Pinpoint the cell where the given text exists, returning its [X, Y] midpoint coordinate. 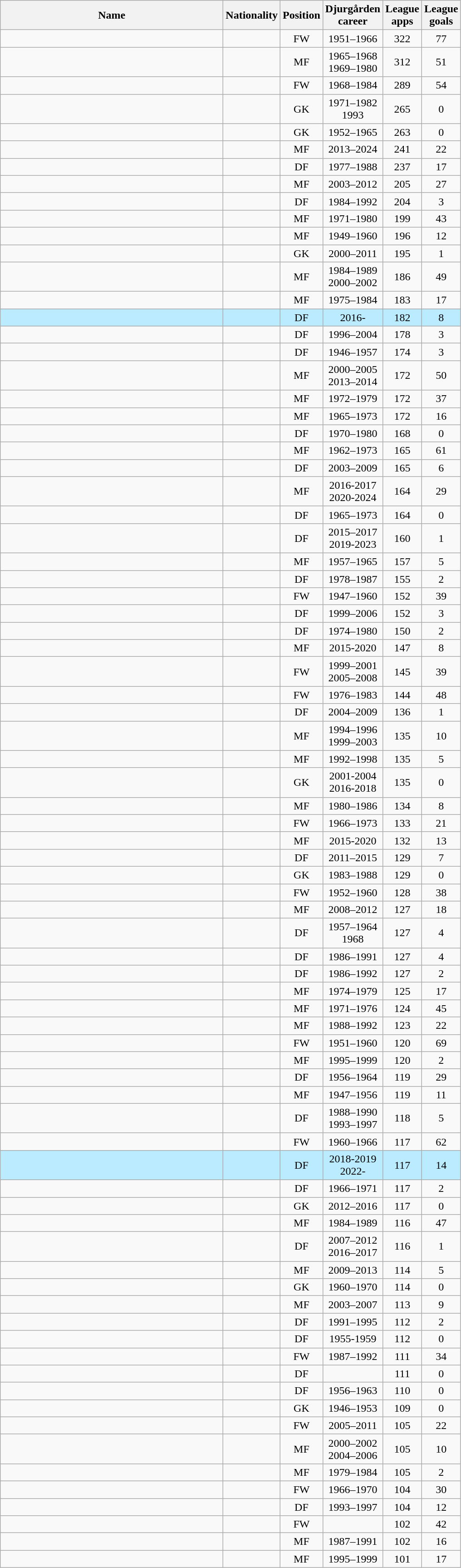
2012–2016 [353, 1206]
1986–1991 [353, 957]
2003–2009 [353, 468]
1984–1989 [353, 1223]
155 [402, 579]
178 [402, 335]
1952–1965 [353, 132]
2011–2015 [353, 858]
6 [441, 468]
2016- [353, 318]
2003–2012 [353, 184]
322 [402, 39]
133 [402, 823]
1993–1997 [353, 1507]
27 [441, 184]
2013–2024 [353, 149]
2007–20122016–2017 [353, 1246]
205 [402, 184]
1952–1960 [353, 893]
186 [402, 277]
1946–1957 [353, 352]
1951–1966 [353, 39]
2004–2009 [353, 712]
1999–20012005–2008 [353, 671]
1951–1960 [353, 1043]
1966–1970 [353, 1489]
182 [402, 318]
145 [402, 671]
49 [441, 277]
1957–1965 [353, 561]
2003–2007 [353, 1305]
241 [402, 149]
1962–1973 [353, 451]
134 [402, 806]
11 [441, 1095]
118 [402, 1118]
150 [402, 631]
1949–1960 [353, 236]
174 [402, 352]
1979–1984 [353, 1472]
160 [402, 538]
21 [441, 823]
1971–1976 [353, 1008]
183 [402, 300]
1991–1995 [353, 1322]
237 [402, 167]
1968–1984 [353, 85]
196 [402, 236]
204 [402, 201]
265 [402, 109]
1977–1988 [353, 167]
1976–1983 [353, 695]
1974–1979 [353, 991]
48 [441, 695]
1992–1998 [353, 759]
1996–2004 [353, 335]
124 [402, 1008]
110 [402, 1391]
1975–1984 [353, 300]
69 [441, 1043]
2000–20022004–2006 [353, 1449]
1987–1992 [353, 1356]
1970–1980 [353, 433]
1956–1963 [353, 1391]
47 [441, 1223]
34 [441, 1356]
Nationality [252, 15]
1960–1966 [353, 1141]
42 [441, 1524]
263 [402, 132]
1966–1973 [353, 823]
312 [402, 62]
1955-1959 [353, 1339]
2000–20052013–2014 [353, 375]
1999–2006 [353, 614]
1983–1988 [353, 875]
147 [402, 648]
1960–1970 [353, 1287]
2005–2011 [353, 1425]
128 [402, 893]
14 [441, 1165]
195 [402, 253]
13 [441, 840]
1946–1953 [353, 1408]
125 [402, 991]
50 [441, 375]
7 [441, 858]
2016-20172020-2024 [353, 491]
1947–1956 [353, 1095]
2001-20042016-2018 [353, 782]
61 [441, 451]
1994–19961999–2003 [353, 736]
1966–1971 [353, 1188]
199 [402, 218]
1986–1992 [353, 974]
101 [402, 1559]
77 [441, 39]
1972–1979 [353, 399]
1971–1980 [353, 218]
1957–19641968 [353, 933]
54 [441, 85]
1947–1960 [353, 596]
168 [402, 433]
144 [402, 695]
1984–19892000–2002 [353, 277]
51 [441, 62]
38 [441, 893]
Position [302, 15]
2009–2013 [353, 1270]
2015–20172019-2023 [353, 538]
62 [441, 1141]
1965–19681969–1980 [353, 62]
Djurgårdencareer [353, 15]
Name [112, 15]
1988–1992 [353, 1026]
Leaguegoals [441, 15]
157 [402, 561]
2008–2012 [353, 910]
43 [441, 218]
2000–2011 [353, 253]
109 [402, 1408]
1971–19821993 [353, 109]
1987–1991 [353, 1542]
1978–1987 [353, 579]
Leagueapps [402, 15]
1956–1964 [353, 1077]
30 [441, 1489]
9 [441, 1305]
289 [402, 85]
1984–1992 [353, 201]
1980–1986 [353, 806]
1988–19901993–1997 [353, 1118]
2018-20192022- [353, 1165]
45 [441, 1008]
123 [402, 1026]
1974–1980 [353, 631]
37 [441, 399]
136 [402, 712]
18 [441, 910]
113 [402, 1305]
132 [402, 840]
